From the cell containing the given text, extract its center point as (x, y) coordinate. 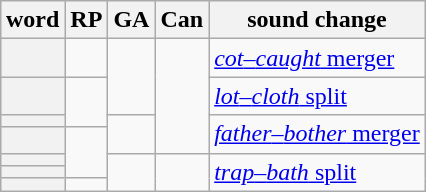
trap–bath split (318, 172)
RP (86, 20)
GA (132, 20)
Can (182, 20)
father–bother merger (318, 134)
cot–caught merger (318, 58)
sound change (318, 20)
word (32, 20)
lot–cloth split (318, 96)
